Provide the (x, y) coordinate of the cell's center where the given text is located.  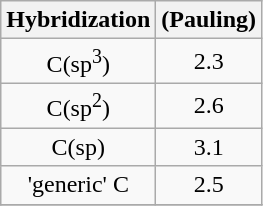
2.3 (209, 62)
C(sp3) (78, 62)
3.1 (209, 147)
(Pauling) (209, 20)
'generic' C (78, 185)
C(sp2) (78, 106)
Hybridization (78, 20)
2.5 (209, 185)
C(sp) (78, 147)
2.6 (209, 106)
